Locate the cell with the specified text and output its [x, y] center coordinate. 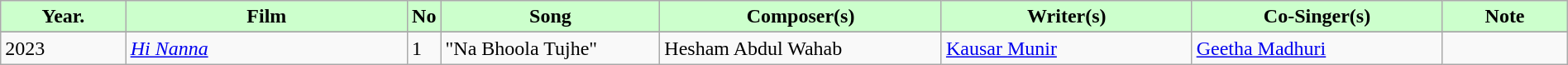
1 [424, 48]
Note [1505, 17]
Composer(s) [801, 17]
Kausar Munir [1067, 48]
No [424, 17]
Co-Singer(s) [1317, 17]
Song [551, 17]
Film [266, 17]
Hesham Abdul Wahab [801, 48]
2023 [63, 48]
Hi Nanna [266, 48]
Writer(s) [1067, 17]
Year. [63, 17]
"Na Bhoola Tujhe" [551, 48]
Geetha Madhuri [1317, 48]
